Find where the given text appears and provide that cell's center as (X, Y) coordinate. 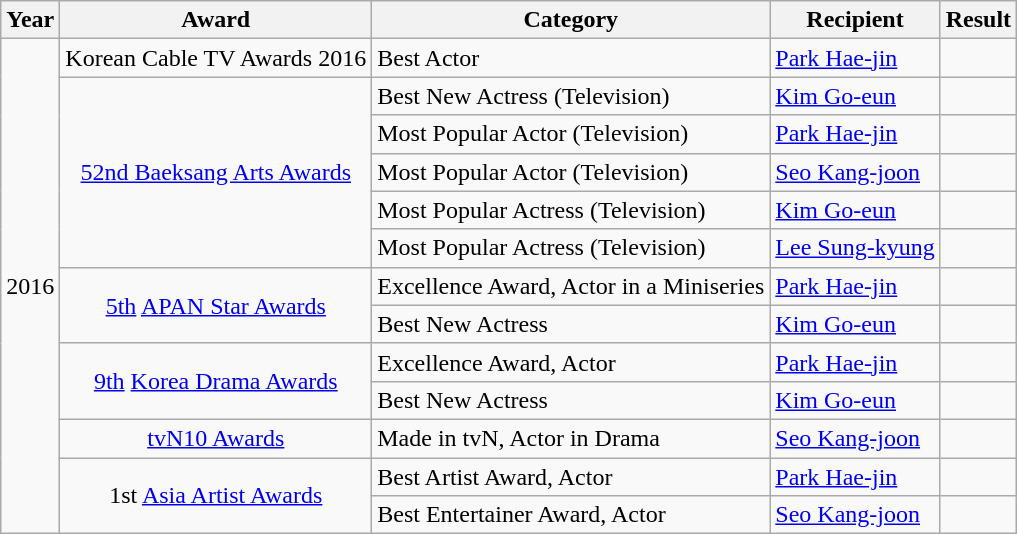
Best Actor (571, 58)
2016 (30, 286)
5th APAN Star Awards (216, 305)
Korean Cable TV Awards 2016 (216, 58)
Year (30, 20)
1st Asia Artist Awards (216, 496)
Recipient (855, 20)
tvN10 Awards (216, 438)
Award (216, 20)
Best Entertainer Award, Actor (571, 515)
Excellence Award, Actor (571, 362)
Excellence Award, Actor in a Miniseries (571, 286)
Best Artist Award, Actor (571, 477)
Best New Actress (Television) (571, 96)
52nd Baeksang Arts Awards (216, 172)
Made in tvN, Actor in Drama (571, 438)
Category (571, 20)
9th Korea Drama Awards (216, 381)
Result (978, 20)
Lee Sung-kyung (855, 248)
